Search for the cell housing the specified text and yield its (x, y) center coordinate. 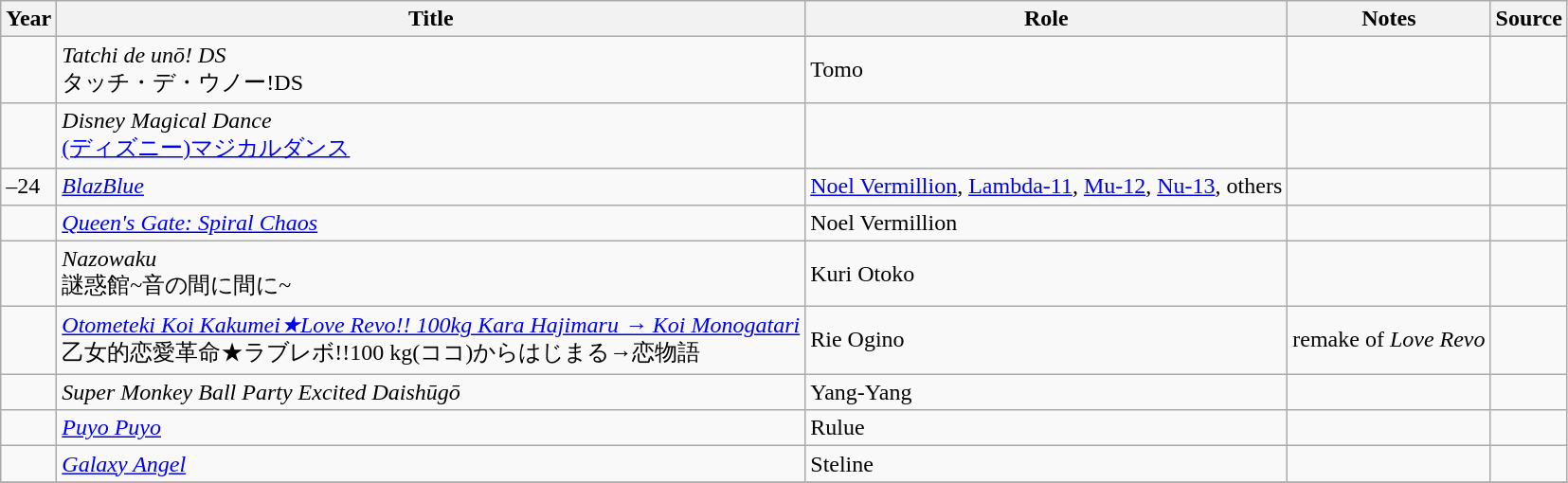
Steline (1046, 464)
Nazowaku 謎惑館~音の間に間に~ (431, 274)
Source (1529, 19)
Queen's Gate: Spiral Chaos (431, 223)
Role (1046, 19)
remake of Love Revo (1389, 341)
Kuri Otoko (1046, 274)
Otometeki Koi Kakumei★Love Revo!! 100kg Kara Hajimaru → Koi Monogatari乙女的恋愛革命★ラブレボ!!100 kg(ココ)からはじまる→恋物語 (431, 341)
Galaxy Angel (431, 464)
Noel Vermillion, Lambda-11, Mu-12, Nu-13, others (1046, 187)
–24 (28, 187)
Notes (1389, 19)
Title (431, 19)
Puyo Puyo (431, 428)
Rulue (1046, 428)
Tatchi de unō! DSタッチ・デ・ウノー!DS (431, 70)
Rie Ogino (1046, 341)
BlazBlue (431, 187)
Noel Vermillion (1046, 223)
Yang-Yang (1046, 392)
Tomo (1046, 70)
Disney Magical Dance(ディズニー)マジカルダンス (431, 135)
Year (28, 19)
Super Monkey Ball Party Excited Daishūgō (431, 392)
